For the text-containing cell, return its midpoint in [X, Y] coordinate format. 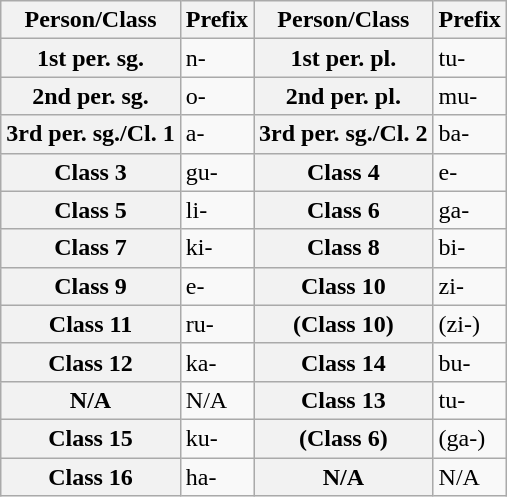
ga- [470, 210]
ku- [216, 438]
bi- [470, 248]
Class 6 [344, 210]
Class 9 [91, 286]
ki- [216, 248]
Class 4 [344, 172]
ru- [216, 324]
2nd per. pl. [344, 96]
a- [216, 134]
Class 16 [91, 477]
gu- [216, 172]
Class 13 [344, 400]
ka- [216, 362]
(zi-) [470, 324]
zi- [470, 286]
(Class 6) [344, 438]
ba- [470, 134]
mu- [470, 96]
o- [216, 96]
bu- [470, 362]
Class 8 [344, 248]
3rd per. sg./Cl. 1 [91, 134]
1st per. pl. [344, 58]
2nd per. sg. [91, 96]
Class 10 [344, 286]
1st per. sg. [91, 58]
Class 5 [91, 210]
Class 3 [91, 172]
Class 7 [91, 248]
Class 12 [91, 362]
3rd per. sg./Cl. 2 [344, 134]
Class 15 [91, 438]
(ga-) [470, 438]
li- [216, 210]
ha- [216, 477]
Class 14 [344, 362]
(Class 10) [344, 324]
n- [216, 58]
Class 11 [91, 324]
